Determine the (X, Y) coordinate at the center of the cell enclosing the given text.  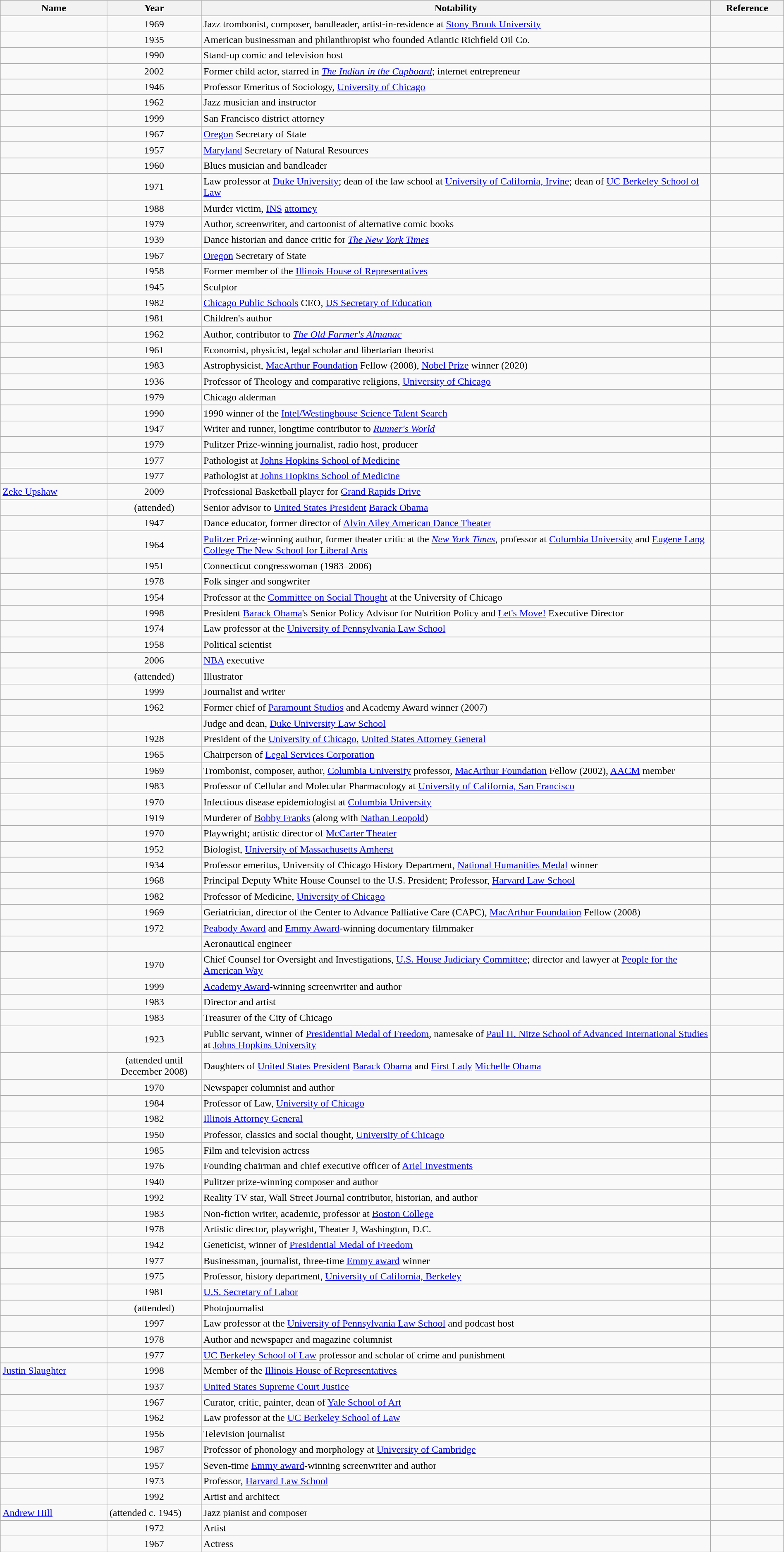
Professor of Medicine, University of Chicago (456, 896)
Jazz pianist and composer (456, 1513)
Murder victim, INS attorney (456, 208)
Writer and runner, longtime contributor to Runner's World (456, 429)
Film and television actress (456, 1150)
1939 (154, 240)
1928 (154, 739)
2009 (154, 492)
United States Supreme Court Justice (456, 1387)
NBA executive (456, 660)
Author, screenwriter, and cartoonist of alternative comic books (456, 224)
Judge and dean, Duke University Law School (456, 723)
American businessman and philanthropist who founded Atlantic Richfield Oil Co. (456, 40)
Professor emeritus, University of Chicago History Department, National Humanities Medal winner (456, 865)
Name (54, 8)
Illinois Attorney General (456, 1119)
Blues musician and bandleader (456, 165)
1964 (154, 544)
Former member of the Illinois House of Representatives (456, 271)
Curator, critic, painter, dean of Yale School of Art (456, 1402)
Law professor at the University of Pennsylvania Law School and podcast host (456, 1324)
1976 (154, 1166)
Professor of Theology and comparative religions, University of Chicago (456, 381)
Reference (747, 8)
Professor of phonology and morphology at University of Cambridge (456, 1449)
Former child actor, starred in The Indian in the Cupboard; internet entrepreneur (456, 71)
Law professor at the UC Berkeley School of Law (456, 1418)
Treasurer of the City of Chicago (456, 1018)
1987 (154, 1449)
Year (154, 8)
Dance educator, former director of Alvin Ailey American Dance Theater (456, 523)
1965 (154, 755)
Jazz musician and instructor (456, 103)
Stand-up comic and television host (456, 55)
1937 (154, 1387)
1951 (154, 566)
1946 (154, 87)
Sculptor (456, 287)
1952 (154, 849)
1923 (154, 1039)
(attended c. 1945) (154, 1513)
Chicago alderman (456, 397)
Illustrator (456, 676)
Artist and architect (456, 1497)
Law professor at the University of Pennsylvania Law School (456, 629)
Jazz trombonist, composer, bandleader, artist-in-residence at Stony Brook University (456, 24)
Law professor at Duke University; dean of the law school at University of California, Irvine; dean of UC Berkeley School of Law (456, 187)
Dance historian and dance critic for The New York Times (456, 240)
Television journalist (456, 1434)
Principal Deputy White House Counsel to the U.S. President; Professor, Harvard Law School (456, 881)
Academy Award-winning screenwriter and author (456, 987)
Author, contributor to The Old Farmer's Almanac (456, 334)
1997 (154, 1324)
Professor, history department, University of California, Berkeley (456, 1277)
Actress (456, 1544)
Andrew Hill (54, 1513)
Author and newspaper and magazine columnist (456, 1339)
Professor, classics and social thought, University of Chicago (456, 1135)
1935 (154, 40)
Professional Basketball player for Grand Rapids Drive (456, 492)
Murderer of Bobby Franks (along with Nathan Leopold) (456, 818)
Connecticut congresswoman (1983–2006) (456, 566)
Justin Slaughter (54, 1371)
Businessman, journalist, three-time Emmy award winner (456, 1260)
Geneticist, winner of Presidential Medal of Freedom (456, 1245)
Professor, Harvard Law School (456, 1481)
Reality TV star, Wall Street Journal contributor, historian, and author (456, 1198)
1968 (154, 881)
Chief Counsel for Oversight and Investigations, U.S. House Judiciary Committee; director and lawyer at People for the American Way (456, 965)
Professor at the Committee on Social Thought at the University of Chicago (456, 597)
1974 (154, 629)
Pulitzer prize-winning composer and author (456, 1182)
Journalist and writer (456, 692)
Peabody Award and Emmy Award-winning documentary filmmaker (456, 928)
1940 (154, 1182)
1960 (154, 165)
1988 (154, 208)
UC Berkeley School of Law professor and scholar of crime and punishment (456, 1355)
Photojournalist (456, 1308)
2006 (154, 660)
Senior advisor to United States President Barack Obama (456, 508)
U.S. Secretary of Labor (456, 1292)
Chicago Public Schools CEO, US Secretary of Education (456, 303)
Founding chairman and chief executive officer of Ariel Investments (456, 1166)
Folk singer and songwriter (456, 582)
Non-fiction writer, academic, professor at Boston College (456, 1213)
1990 winner of the Intel/Westinghouse Science Talent Search (456, 413)
1934 (154, 865)
Professor of Law, University of Chicago (456, 1103)
Chairperson of Legal Services Corporation (456, 755)
Economist, physicist, legal scholar and libertarian theorist (456, 350)
1956 (154, 1434)
Infectious disease epidemiologist at Columbia University (456, 802)
1942 (154, 1245)
1973 (154, 1481)
Playwright; artistic director of McCarter Theater (456, 833)
Artist (456, 1528)
Political scientist (456, 644)
Zeke Upshaw (54, 492)
1984 (154, 1103)
Professor of Cellular and Molecular Pharmacology at University of California, San Francisco (456, 786)
2002 (154, 71)
San Francisco district attorney (456, 118)
Artistic director, playwright, Theater J, Washington, D.C. (456, 1229)
1961 (154, 350)
Member of the Illinois House of Representatives (456, 1371)
Daughters of United States President Barack Obama and First Lady Michelle Obama (456, 1066)
Biologist, University of Massachusetts Amherst (456, 849)
Children's author (456, 319)
Trombonist, composer, author, Columbia University professor, MacArthur Foundation Fellow (2002), AACM member (456, 771)
Director and artist (456, 1002)
Newspaper columnist and author (456, 1087)
Maryland Secretary of Natural Resources (456, 150)
1936 (154, 381)
1975 (154, 1277)
1971 (154, 187)
Former chief of Paramount Studios and Academy Award winner (2007) (456, 707)
Seven-time Emmy award-winning screenwriter and author (456, 1465)
Geriatrician, director of the Center to Advance Palliative Care (CAPC), MacArthur Foundation Fellow (2008) (456, 912)
Aeronautical engineer (456, 944)
Pulitzer Prize-winning journalist, radio host, producer (456, 444)
1985 (154, 1150)
President of the University of Chicago, United States Attorney General (456, 739)
1919 (154, 818)
Astrophysicist, MacArthur Foundation Fellow (2008), Nobel Prize winner (2020) (456, 366)
Professor Emeritus of Sociology, University of Chicago (456, 87)
1954 (154, 597)
1950 (154, 1135)
Notability (456, 8)
1945 (154, 287)
(attended until December 2008) (154, 1066)
President Barack Obama's Senior Policy Advisor for Nutrition Policy and Let's Move! Executive Director (456, 613)
